Provide the (X, Y) coordinate of the cell's center where the given text is located.  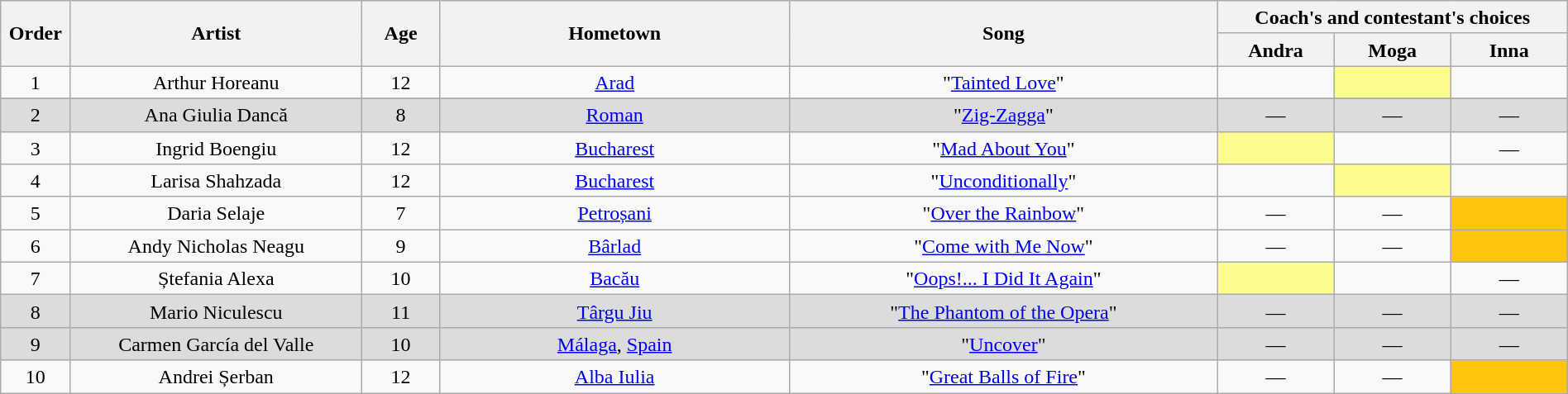
Mario Niculescu (217, 311)
Inna (1508, 50)
2 (36, 115)
Arad (615, 83)
Petroșani (615, 213)
Bârlad (615, 246)
"Tainted Love" (1004, 83)
5 (36, 213)
Andra (1275, 50)
Hometown (615, 33)
Târgu Jiu (615, 311)
"The Phantom of the Opera" (1004, 311)
"Mad About You" (1004, 148)
"Over the Rainbow" (1004, 213)
Carmen García del Valle (217, 344)
Coach's and contestant's choices (1393, 17)
Ana Giulia Dancă (217, 115)
3 (36, 148)
1 (36, 83)
Andrei Șerban (217, 377)
Moga (1393, 50)
"Oops!... I Did It Again" (1004, 278)
"Unconditionally" (1004, 181)
Larisa Shahzada (217, 181)
"Uncover" (1004, 344)
Ștefania Alexa (217, 278)
"Come with Me Now" (1004, 246)
4 (36, 181)
"Great Balls of Fire" (1004, 377)
Roman (615, 115)
Málaga, Spain (615, 344)
Order (36, 33)
Daria Selaje (217, 213)
Alba Iulia (615, 377)
Song (1004, 33)
Age (401, 33)
Artist (217, 33)
Andy Nicholas Neagu (217, 246)
Ingrid Boengiu (217, 148)
Arthur Horeanu (217, 83)
11 (401, 311)
Bacău (615, 278)
6 (36, 246)
"Zig-Zagga" (1004, 115)
